Return [X, Y] of the center of cell containing provided text 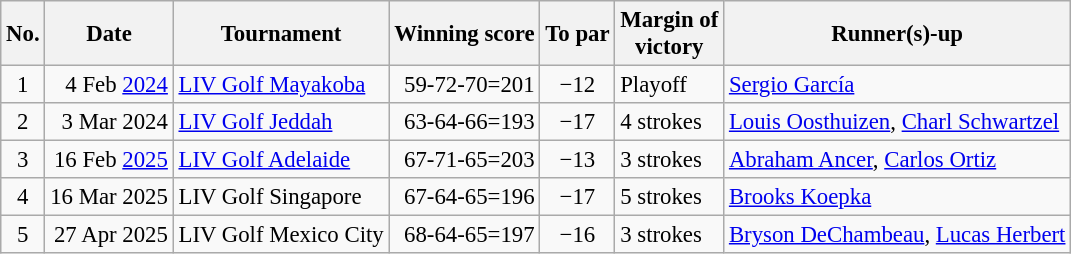
Sergio García [898, 85]
Margin ofvictory [670, 34]
Louis Oosthuizen, Charl Schwartzel [898, 122]
−13 [578, 160]
Abraham Ancer, Carlos Ortiz [898, 160]
63-64-66=193 [464, 122]
3 [23, 160]
−16 [578, 235]
4 Feb 2024 [109, 85]
1 [23, 85]
No. [23, 34]
To par [578, 34]
5 strokes [670, 197]
Brooks Koepka [898, 197]
−12 [578, 85]
Runner(s)-up [898, 34]
4 strokes [670, 122]
Tournament [281, 34]
67-71-65=203 [464, 160]
LIV Golf Jeddah [281, 122]
16 Mar 2025 [109, 197]
2 [23, 122]
Winning score [464, 34]
3 Mar 2024 [109, 122]
Date [109, 34]
LIV Golf Adelaide [281, 160]
LIV Golf Mexico City [281, 235]
4 [23, 197]
Playoff [670, 85]
5 [23, 235]
59-72-70=201 [464, 85]
27 Apr 2025 [109, 235]
LIV Golf Singapore [281, 197]
Bryson DeChambeau, Lucas Herbert [898, 235]
68-64-65=197 [464, 235]
16 Feb 2025 [109, 160]
LIV Golf Mayakoba [281, 85]
67-64-65=196 [464, 197]
